Scan for the cell matching the given text and deliver its (x, y) coordinate at center. 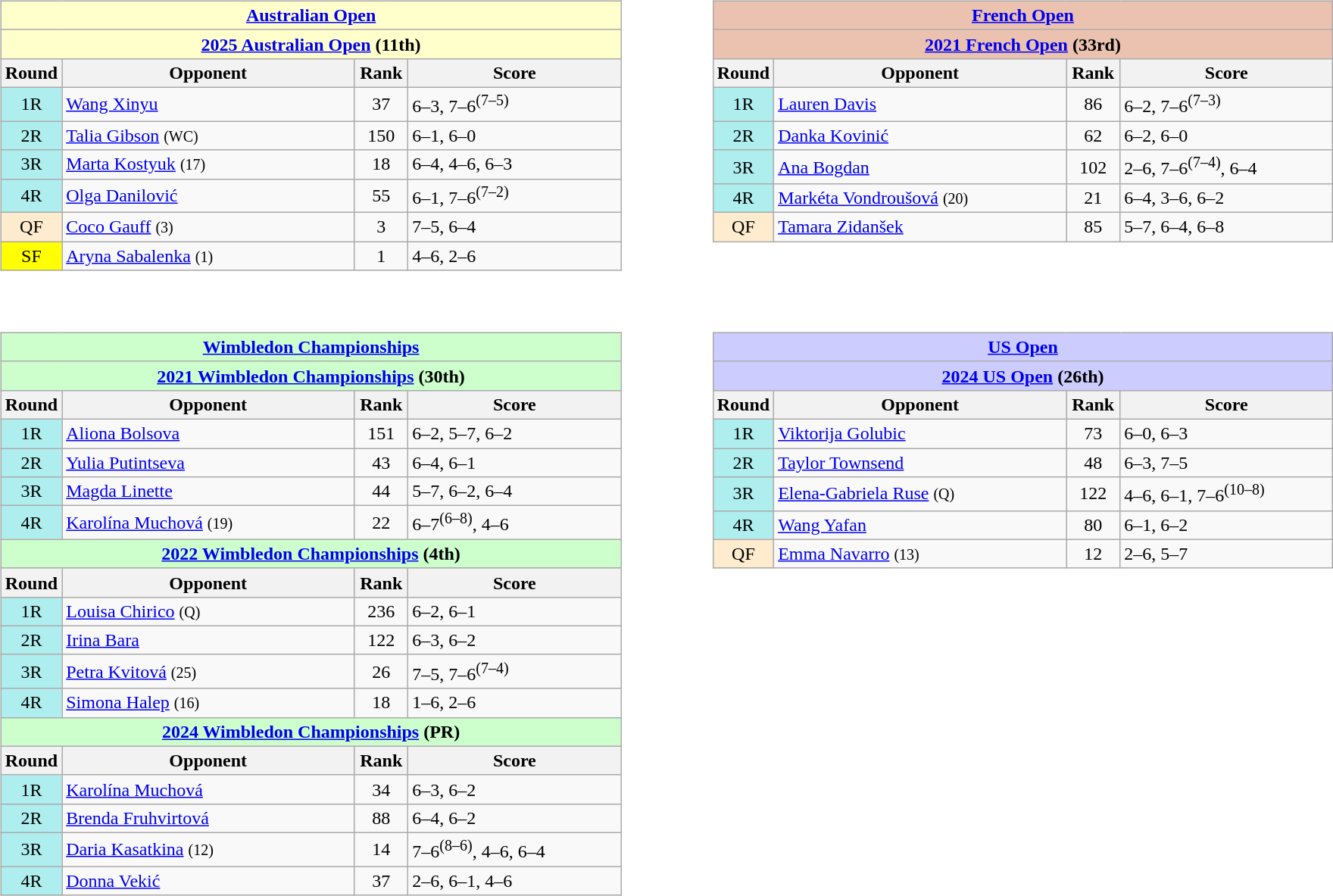
21 (1094, 198)
Taylor Townsend (920, 463)
6–4, 6–2 (515, 818)
French Open (1022, 15)
Wang Xinyu (208, 105)
7–6(8–6), 4–6, 6–4 (515, 850)
6–3, 7–5 (1227, 463)
6–4, 3–6, 6–2 (1227, 198)
85 (1094, 227)
Yulia Putintseva (208, 463)
Wimbledon Championships (311, 347)
Australian Open (311, 15)
2021 Wimbledon Championships (30th) (311, 376)
102 (1094, 167)
6–7(6–8), 4–6 (515, 523)
43 (382, 463)
Marta Kostyuk (17) (208, 164)
Karolína Muchová (208, 789)
Aryna Sabalenka (1) (208, 256)
6–2, 6–0 (1227, 136)
Talia Gibson (WC) (208, 136)
Wang Yafan (920, 525)
26 (382, 671)
Lauren Davis (920, 105)
Irina Bara (208, 640)
Emma Navarro (13) (920, 554)
Elena-Gabriela Ruse (Q) (920, 494)
Brenda Fruhvirtová (208, 818)
2024 US Open (26th) (1022, 376)
3 (382, 227)
1–6, 2–6 (515, 703)
2–6, 6–1, 4–6 (515, 881)
Tamara Zidanšek (920, 227)
2–6, 7–6(7–4), 6–4 (1227, 167)
6–1, 7–6(7–2) (515, 195)
Olga Danilović (208, 195)
Simona Halep (16) (208, 703)
44 (382, 492)
SF (31, 256)
22 (382, 523)
Markéta Vondroušová (20) (920, 198)
6–1, 6–0 (515, 136)
12 (1094, 554)
73 (1094, 433)
6–2, 5–7, 6–2 (515, 433)
US Open (1022, 347)
236 (382, 611)
Coco Gauff (3) (208, 227)
4–6, 2–6 (515, 256)
5–7, 6–4, 6–8 (1227, 227)
7–5, 6–4 (515, 227)
1 (382, 256)
Viktorija Golubic (920, 433)
6–4, 6–1 (515, 463)
6–2, 6–1 (515, 611)
6–3, 7–6(7–5) (515, 105)
Petra Kvitová (25) (208, 671)
2–6, 5–7 (1227, 554)
Aliona Bolsova (208, 433)
14 (382, 850)
Louisa Chirico (Q) (208, 611)
6–1, 6–2 (1227, 525)
6–2, 7–6(7–3) (1227, 105)
80 (1094, 525)
62 (1094, 136)
Ana Bogdan (920, 167)
86 (1094, 105)
4–6, 6–1, 7–6(10–8) (1227, 494)
Magda Linette (208, 492)
5–7, 6–2, 6–4 (515, 492)
6–0, 6–3 (1227, 433)
Karolína Muchová (19) (208, 523)
88 (382, 818)
150 (382, 136)
2025 Australian Open (11th) (311, 44)
Danka Kovinić (920, 136)
Donna Vekić (208, 881)
2022 Wimbledon Championships (4th) (311, 554)
6–4, 4–6, 6–3 (515, 164)
Daria Kasatkina (12) (208, 850)
34 (382, 789)
2024 Wimbledon Championships (PR) (311, 732)
7–5, 7–6(7–4) (515, 671)
2021 French Open (33rd) (1022, 44)
48 (1094, 463)
151 (382, 433)
55 (382, 195)
